Provide the (x, y) coordinate of the cell's center where the given text is located.  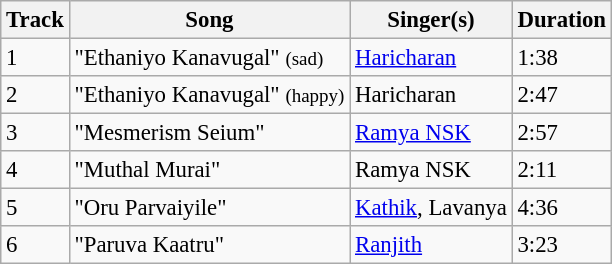
2:57 (562, 133)
"Ethaniyo Kanavugal" (happy) (210, 95)
2:11 (562, 170)
1:38 (562, 58)
5 (35, 208)
"Ethaniyo Kanavugal" (sad) (210, 58)
"Paruva Kaatru" (210, 245)
Kathik, Lavanya (431, 208)
3 (35, 133)
"Muthal Murai" (210, 170)
6 (35, 245)
2 (35, 95)
Duration (562, 20)
3:23 (562, 245)
Track (35, 20)
Song (210, 20)
4:36 (562, 208)
Singer(s) (431, 20)
2:47 (562, 95)
"Mesmerism Seium" (210, 133)
4 (35, 170)
Ranjith (431, 245)
"Oru Parvaiyile" (210, 208)
1 (35, 58)
